Locate the cell with the specified text and output its [X, Y] center coordinate. 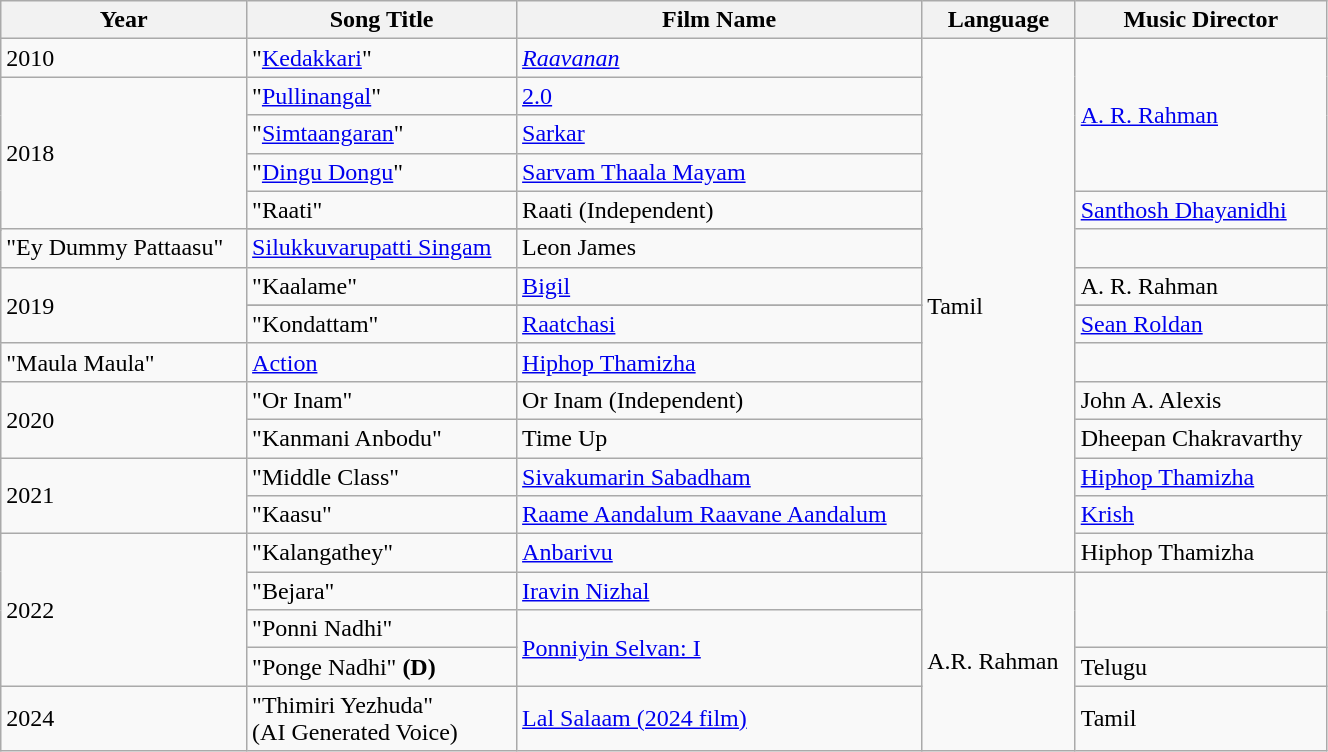
2010 [124, 58]
"Kaasu" [382, 515]
Sivakumarin Sabadham [720, 477]
"Maula Maula" [124, 362]
Time Up [720, 438]
Sean Roldan [1200, 324]
Ponniyin Selvan: I [720, 648]
Film Name [720, 20]
Lal Salaam (2024 film) [720, 718]
Action [382, 362]
"Kaalame" [382, 286]
"Ponge Nadhi" (D) [382, 667]
Leon James [720, 248]
Sarkar [720, 134]
Year [124, 20]
"Ponni Nadhi" [382, 629]
2019 [124, 305]
Santhosh Dhayanidhi [1200, 210]
A.R. Rahman [999, 662]
Dheepan Chakravarthy [1200, 438]
Raati (Independent) [720, 210]
Sarvam Thaala Mayam [720, 172]
"Thimiri Yezhuda"(AI Generated Voice) [382, 718]
"Pullinangal" [382, 96]
"Kalangathey" [382, 553]
2018 [124, 153]
2020 [124, 419]
"Ey Dummy Pattaasu" [124, 248]
Song Title [382, 20]
2024 [124, 718]
Silukkuvarupatti Singam [382, 248]
"Or Inam" [382, 400]
2022 [124, 610]
"Simtaangaran" [382, 134]
Bigil [720, 286]
Krish [1200, 515]
Language [999, 20]
"Middle Class" [382, 477]
Anbarivu [720, 553]
Raatchasi [720, 324]
"Kondattam" [382, 324]
"Kedakkari" [382, 58]
John A. Alexis [1200, 400]
Iravin Nizhal [720, 591]
Raame Aandalum Raavane Aandalum [720, 515]
Telugu [1200, 667]
2021 [124, 496]
"Kanmani Anbodu" [382, 438]
"Bejara" [382, 591]
"Raati" [382, 210]
Raavanan [720, 58]
"Dingu Dongu" [382, 172]
2.0 [720, 96]
Music Director [1200, 20]
Or Inam (Independent) [720, 400]
